From the cell containing the given text, extract its center point as (x, y) coordinate. 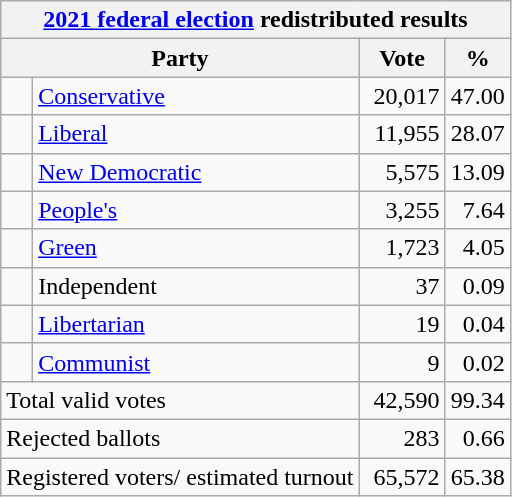
Party (180, 58)
283 (402, 438)
0.04 (478, 324)
11,955 (402, 134)
9 (402, 362)
Rejected ballots (180, 438)
Communist (196, 362)
Green (196, 248)
42,590 (402, 400)
7.64 (478, 210)
People's (196, 210)
Registered voters/ estimated turnout (180, 477)
New Democratic (196, 172)
5,575 (402, 172)
Conservative (196, 96)
1,723 (402, 248)
65,572 (402, 477)
37 (402, 286)
Vote (402, 58)
0.09 (478, 286)
99.34 (478, 400)
65.38 (478, 477)
Total valid votes (180, 400)
0.66 (478, 438)
4.05 (478, 248)
20,017 (402, 96)
13.09 (478, 172)
Liberal (196, 134)
2021 federal election redistributed results (256, 20)
28.07 (478, 134)
0.02 (478, 362)
3,255 (402, 210)
Libertarian (196, 324)
19 (402, 324)
% (478, 58)
Independent (196, 286)
47.00 (478, 96)
